Identify which cell holds the provided text, then report its (X, Y) central coordinate. 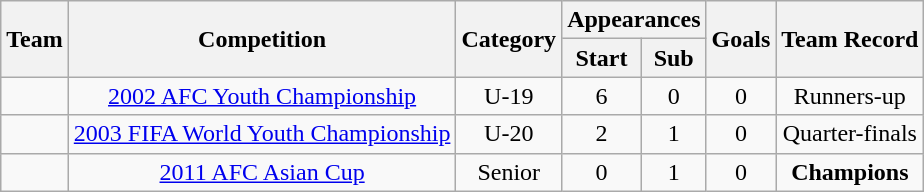
Sub (674, 58)
Champions (850, 172)
Runners-up (850, 96)
2002 AFC Youth Championship (262, 96)
U-20 (509, 134)
6 (602, 96)
Team (35, 39)
Team Record (850, 39)
U-19 (509, 96)
2011 AFC Asian Cup (262, 172)
Quarter-finals (850, 134)
Competition (262, 39)
2 (602, 134)
Appearances (634, 20)
Start (602, 58)
2003 FIFA World Youth Championship (262, 134)
Category (509, 39)
Senior (509, 172)
Goals (741, 39)
